Return (X, Y) of the center of cell containing provided text 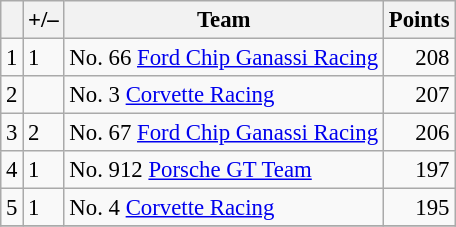
+/– (44, 20)
No. 66 Ford Chip Ganassi Racing (224, 58)
No. 67 Ford Chip Ganassi Racing (224, 133)
206 (418, 133)
4 (12, 170)
5 (12, 208)
195 (418, 208)
208 (418, 58)
197 (418, 170)
No. 912 Porsche GT Team (224, 170)
No. 3 Corvette Racing (224, 95)
Team (224, 20)
3 (12, 133)
No. 4 Corvette Racing (224, 208)
207 (418, 95)
Points (418, 20)
